Find where the given text appears and provide that cell's center as (x, y) coordinate. 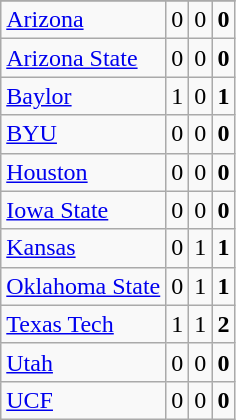
Texas Tech (84, 324)
2 (224, 324)
Houston (84, 172)
Baylor (84, 96)
Arizona State (84, 58)
UCF (84, 400)
BYU (84, 134)
Iowa State (84, 210)
Utah (84, 362)
Arizona (84, 20)
Kansas (84, 248)
Oklahoma State (84, 286)
